Determine the (X, Y) coordinate at the center of the cell enclosing the given text.  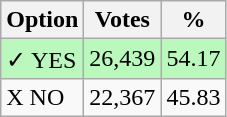
✓ YES (42, 59)
45.83 (194, 97)
% (194, 20)
Option (42, 20)
22,367 (122, 97)
X NO (42, 97)
Votes (122, 20)
54.17 (194, 59)
26,439 (122, 59)
